Extract the (x, y) coordinate from the center of the cell holding the provided text.  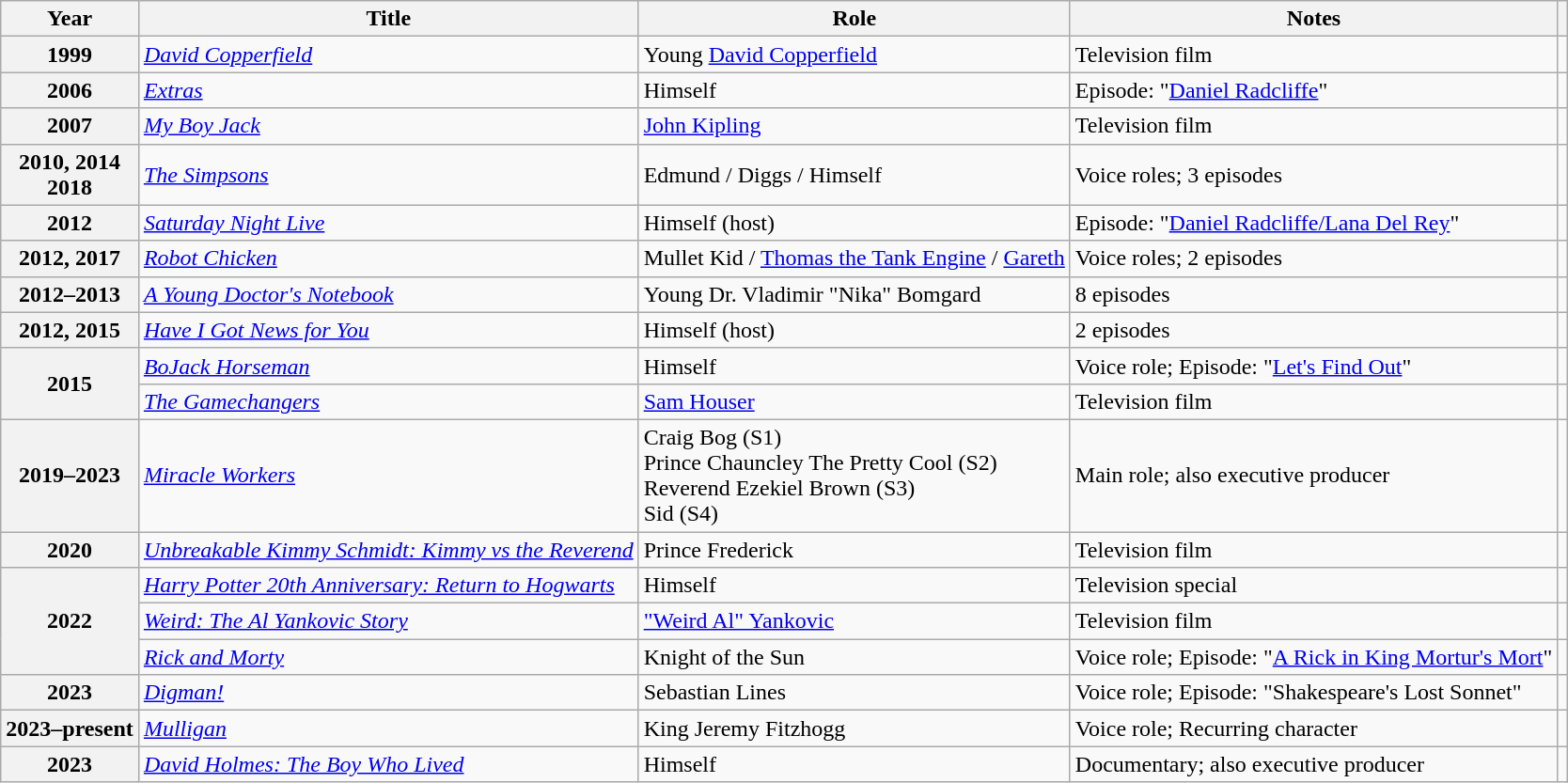
King Jeremy Fitzhogg (854, 728)
2020 (70, 550)
"Weird Al" Yankovic (854, 621)
Weird: The Al Yankovic Story (388, 621)
Episode: "Daniel Radcliffe" (1314, 90)
2006 (70, 90)
Notes (1314, 19)
Mulligan (388, 728)
Miracle Workers (388, 476)
My Boy Jack (388, 126)
Voice role; Recurring character (1314, 728)
Role (854, 19)
Young Dr. Vladimir "Nika" Bomgard (854, 294)
2012–2013 (70, 294)
1999 (70, 55)
2012 (70, 223)
2015 (70, 384)
Year (70, 19)
Voice roles; 2 episodes (1314, 258)
2012, 2015 (70, 330)
Mullet Kid / Thomas the Tank Engine / Gareth (854, 258)
Documentary; also executive producer (1314, 764)
Sam Houser (854, 401)
The Gamechangers (388, 401)
Young David Copperfield (854, 55)
The Simpsons (388, 175)
Rick and Morty (388, 657)
2012, 2017 (70, 258)
Knight of the Sun (854, 657)
John Kipling (854, 126)
Unbreakable Kimmy Schmidt: Kimmy vs the Reverend (388, 550)
Television special (1314, 586)
2 episodes (1314, 330)
David Holmes: The Boy Who Lived (388, 764)
A Young Doctor's Notebook (388, 294)
Title (388, 19)
Digman! (388, 693)
Extras (388, 90)
2023–present (70, 728)
2019–2023 (70, 476)
Voice role; Episode: "Let's Find Out" (1314, 366)
2010, 20142018 (70, 175)
Harry Potter 20th Anniversary: Return to Hogwarts (388, 586)
Main role; also executive producer (1314, 476)
Voice role; Episode: "A Rick in King Mortur's Mort" (1314, 657)
David Copperfield (388, 55)
Saturday Night Live (388, 223)
Voice role; Episode: "Shakespeare's Lost Sonnet" (1314, 693)
Robot Chicken (388, 258)
8 episodes (1314, 294)
Voice roles; 3 episodes (1314, 175)
Prince Frederick (854, 550)
2007 (70, 126)
BoJack Horseman (388, 366)
Sebastian Lines (854, 693)
Edmund / Diggs / Himself (854, 175)
Episode: "Daniel Radcliffe/Lana Del Rey" (1314, 223)
Craig Bog (S1)Prince Chauncley The Pretty Cool (S2)Reverend Ezekiel Brown (S3)Sid (S4) (854, 476)
Have I Got News for You (388, 330)
2022 (70, 621)
